Search for the cell housing the specified text and yield its (x, y) center coordinate. 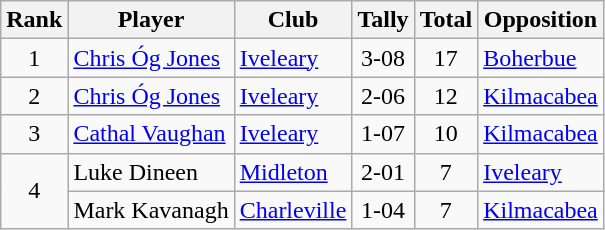
Rank (34, 20)
12 (446, 96)
Boherbue (541, 58)
1 (34, 58)
3-08 (383, 58)
2 (34, 96)
Cathal Vaughan (151, 134)
Player (151, 20)
17 (446, 58)
2-01 (383, 172)
Tally (383, 20)
4 (34, 191)
Midleton (293, 172)
Opposition (541, 20)
2-06 (383, 96)
Luke Dineen (151, 172)
1-07 (383, 134)
1-04 (383, 210)
Total (446, 20)
Club (293, 20)
10 (446, 134)
Charleville (293, 210)
3 (34, 134)
Mark Kavanagh (151, 210)
